Scan for the cell matching the given text and deliver its [x, y] coordinate at center. 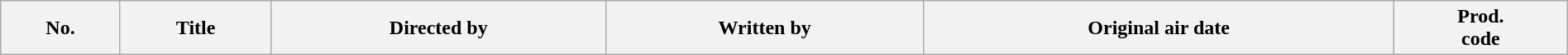
No. [61, 28]
Original air date [1159, 28]
Written by [765, 28]
Prod.code [1481, 28]
Directed by [438, 28]
Title [195, 28]
